Output the (x, y) coordinate of the center of the cell containing the given text.  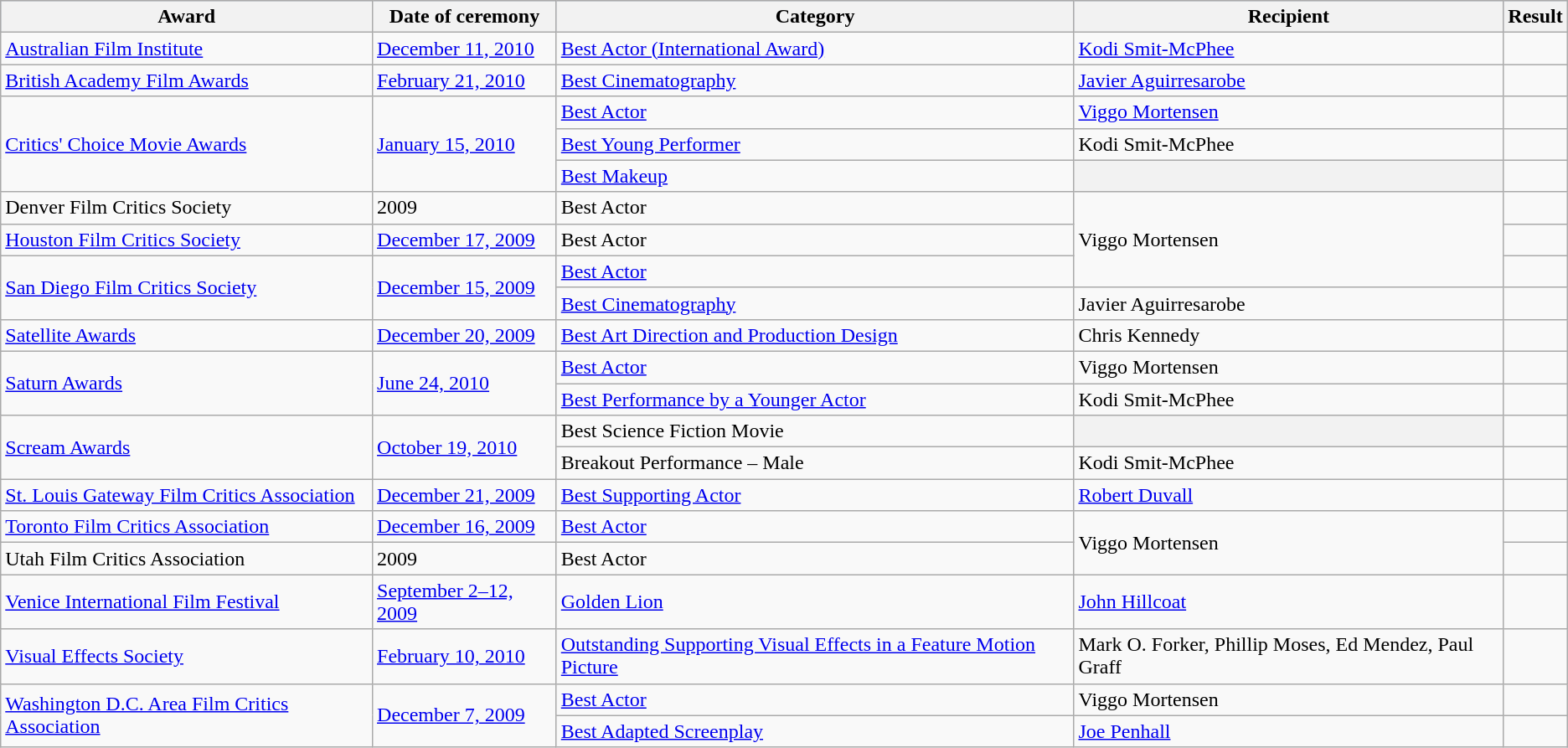
January 15, 2010 (465, 144)
Venice International Film Festival (187, 601)
December 15, 2009 (465, 287)
Award (187, 17)
Chris Kennedy (1288, 335)
December 16, 2009 (465, 527)
Best Performance by a Younger Actor (815, 400)
Best Young Performer (815, 144)
Recipient (1288, 17)
Houston Film Critics Society (187, 240)
John Hillcoat (1288, 601)
February 21, 2010 (465, 80)
St. Louis Gateway Film Critics Association (187, 495)
Joe Penhall (1288, 731)
Golden Lion (815, 601)
Best Science Fiction Movie (815, 431)
Denver Film Critics Society (187, 208)
Visual Effects Society (187, 657)
Mark O. Forker, Phillip Moses, Ed Mendez, Paul Graff (1288, 657)
December 17, 2009 (465, 240)
Date of ceremony (465, 17)
October 19, 2010 (465, 447)
December 21, 2009 (465, 495)
Critics' Choice Movie Awards (187, 144)
February 10, 2010 (465, 657)
Result (1535, 17)
June 24, 2010 (465, 383)
Best Actor (International Award) (815, 49)
Breakout Performance – Male (815, 463)
Best Adapted Screenplay (815, 731)
Saturn Awards (187, 383)
Outstanding Supporting Visual Effects in a Feature Motion Picture (815, 657)
September 2–12, 2009 (465, 601)
Satellite Awards (187, 335)
Toronto Film Critics Association (187, 527)
Australian Film Institute (187, 49)
Washington D.C. Area Film Critics Association (187, 715)
Best Makeup (815, 176)
Best Art Direction and Production Design (815, 335)
December 20, 2009 (465, 335)
December 7, 2009 (465, 715)
December 11, 2010 (465, 49)
Utah Film Critics Association (187, 559)
Best Supporting Actor (815, 495)
Category (815, 17)
Scream Awards (187, 447)
British Academy Film Awards (187, 80)
San Diego Film Critics Society (187, 287)
Robert Duvall (1288, 495)
